Locate the cell with the specified text and output its [X, Y] center coordinate. 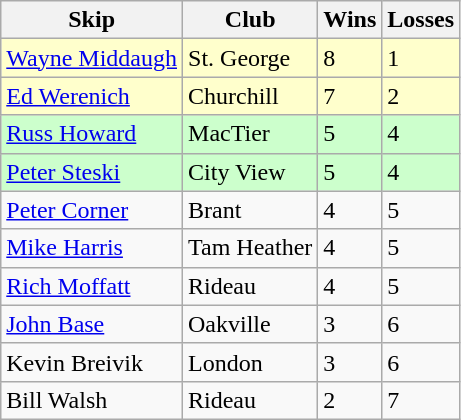
Oakville [250, 324]
John Base [92, 324]
1 [421, 58]
Wins [350, 20]
Club [250, 20]
Russ Howard [92, 134]
Wayne Middaugh [92, 58]
Losses [421, 20]
Ed Werenich [92, 96]
London [250, 362]
Mike Harris [92, 248]
Brant [250, 210]
St. George [250, 58]
City View [250, 172]
Skip [92, 20]
Rich Moffatt [92, 286]
8 [350, 58]
Tam Heather [250, 248]
MacTier [250, 134]
Churchill [250, 96]
Kevin Breivik [92, 362]
Peter Corner [92, 210]
Bill Walsh [92, 400]
Peter Steski [92, 172]
